Pinpoint the cell where the given text exists, returning its [X, Y] midpoint coordinate. 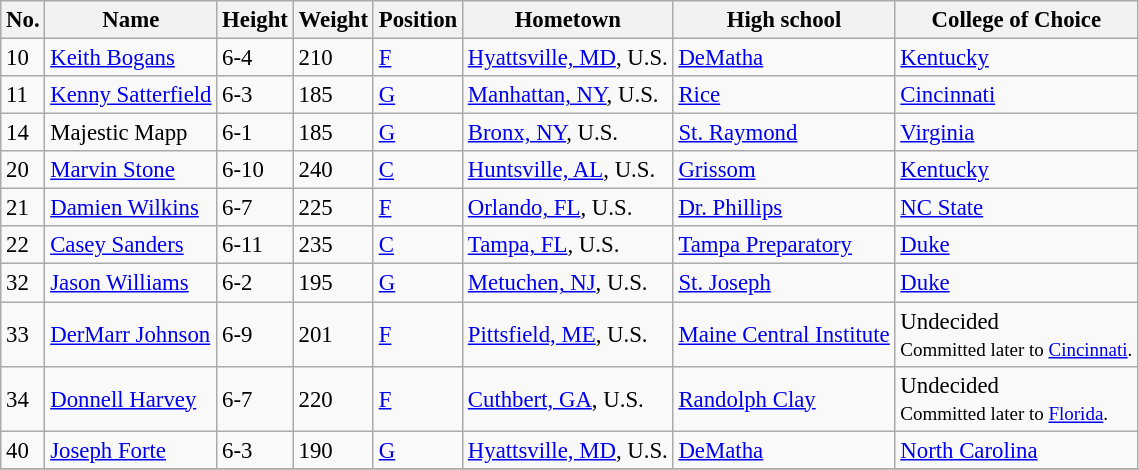
195 [333, 283]
Rice [784, 95]
20 [23, 170]
210 [333, 58]
Tampa Preparatory [784, 245]
Tampa, FL, U.S. [568, 245]
6-9 [255, 334]
Randolph Clay [784, 398]
Metuchen, NJ, U.S. [568, 283]
Kenny Satterfield [131, 95]
6-4 [255, 58]
201 [333, 334]
Orlando, FL, U.S. [568, 208]
North Carolina [1016, 450]
14 [23, 133]
Marvin Stone [131, 170]
22 [23, 245]
10 [23, 58]
6-1 [255, 133]
College of Choice [1016, 20]
32 [23, 283]
Jason Williams [131, 283]
Position [418, 20]
Virginia [1016, 133]
220 [333, 398]
Bronx, NY, U.S. [568, 133]
NC State [1016, 208]
Majestic Mapp [131, 133]
34 [23, 398]
Dr. Phillips [784, 208]
Casey Sanders [131, 245]
6-11 [255, 245]
Joseph Forte [131, 450]
235 [333, 245]
40 [23, 450]
6-10 [255, 170]
Hometown [568, 20]
Height [255, 20]
Name [131, 20]
High school [784, 20]
Manhattan, NY, U.S. [568, 95]
225 [333, 208]
UndecidedCommitted later to Florida. [1016, 398]
No. [23, 20]
11 [23, 95]
Huntsville, AL, U.S. [568, 170]
6-2 [255, 283]
DerMarr Johnson [131, 334]
Damien Wilkins [131, 208]
Donnell Harvey [131, 398]
Grissom [784, 170]
Cuthbert, GA, U.S. [568, 398]
Keith Bogans [131, 58]
St. Joseph [784, 283]
Maine Central Institute [784, 334]
Pittsfield, ME, U.S. [568, 334]
190 [333, 450]
Cincinnati [1016, 95]
33 [23, 334]
21 [23, 208]
Weight [333, 20]
240 [333, 170]
UndecidedCommitted later to Cincinnati. [1016, 334]
St. Raymond [784, 133]
